Determine the (X, Y) coordinate at the center of the cell enclosing the given text.  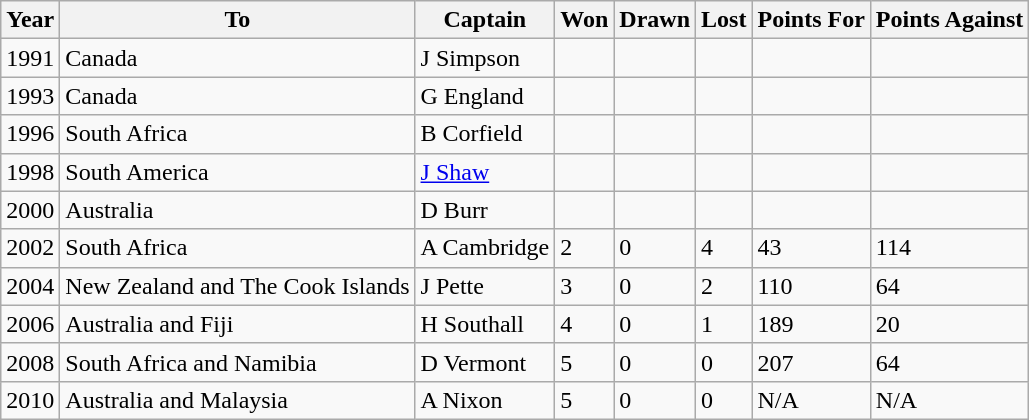
D Burr (485, 210)
1993 (30, 96)
A Cambridge (485, 248)
J Pette (485, 286)
South America (238, 172)
Australia (238, 210)
H Southall (485, 324)
D Vermont (485, 362)
Points For (811, 20)
A Nixon (485, 400)
1991 (30, 58)
Year (30, 20)
G England (485, 96)
South Africa and Namibia (238, 362)
1 (724, 324)
3 (584, 286)
2010 (30, 400)
Lost (724, 20)
110 (811, 286)
Drawn (655, 20)
J Simpson (485, 58)
To (238, 20)
Australia and Fiji (238, 324)
207 (811, 362)
1998 (30, 172)
2008 (30, 362)
2000 (30, 210)
B Corfield (485, 134)
Captain (485, 20)
2002 (30, 248)
43 (811, 248)
Won (584, 20)
Australia and Malaysia (238, 400)
J Shaw (485, 172)
New Zealand and The Cook Islands (238, 286)
20 (949, 324)
189 (811, 324)
Points Against (949, 20)
2006 (30, 324)
2004 (30, 286)
1996 (30, 134)
114 (949, 248)
